Extract the (x, y) coordinate from the center of the cell holding the provided text.  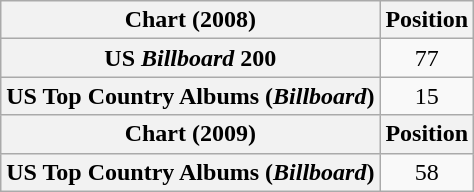
15 (427, 96)
Chart (2009) (190, 134)
58 (427, 172)
77 (427, 58)
US Billboard 200 (190, 58)
Chart (2008) (190, 20)
